Determine the (X, Y) coordinate at the center of the cell enclosing the given text.  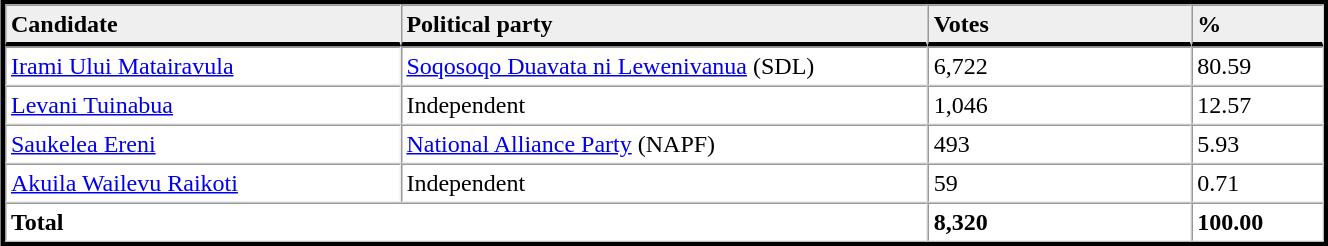
80.59 (1257, 66)
National Alliance Party (NAPF) (664, 144)
100.00 (1257, 222)
Saukelea Ereni (202, 144)
Akuila Wailevu Raikoti (202, 184)
8,320 (1060, 222)
493 (1060, 144)
% (1257, 25)
6,722 (1060, 66)
12.57 (1257, 106)
Levani Tuinabua (202, 106)
Votes (1060, 25)
Political party (664, 25)
Soqosoqo Duavata ni Lewenivanua (SDL) (664, 66)
59 (1060, 184)
Candidate (202, 25)
Irami Ului Matairavula (202, 66)
5.93 (1257, 144)
Total (466, 222)
0.71 (1257, 184)
1,046 (1060, 106)
